Provide the (x, y) coordinate of the cell's center where the given text is located.  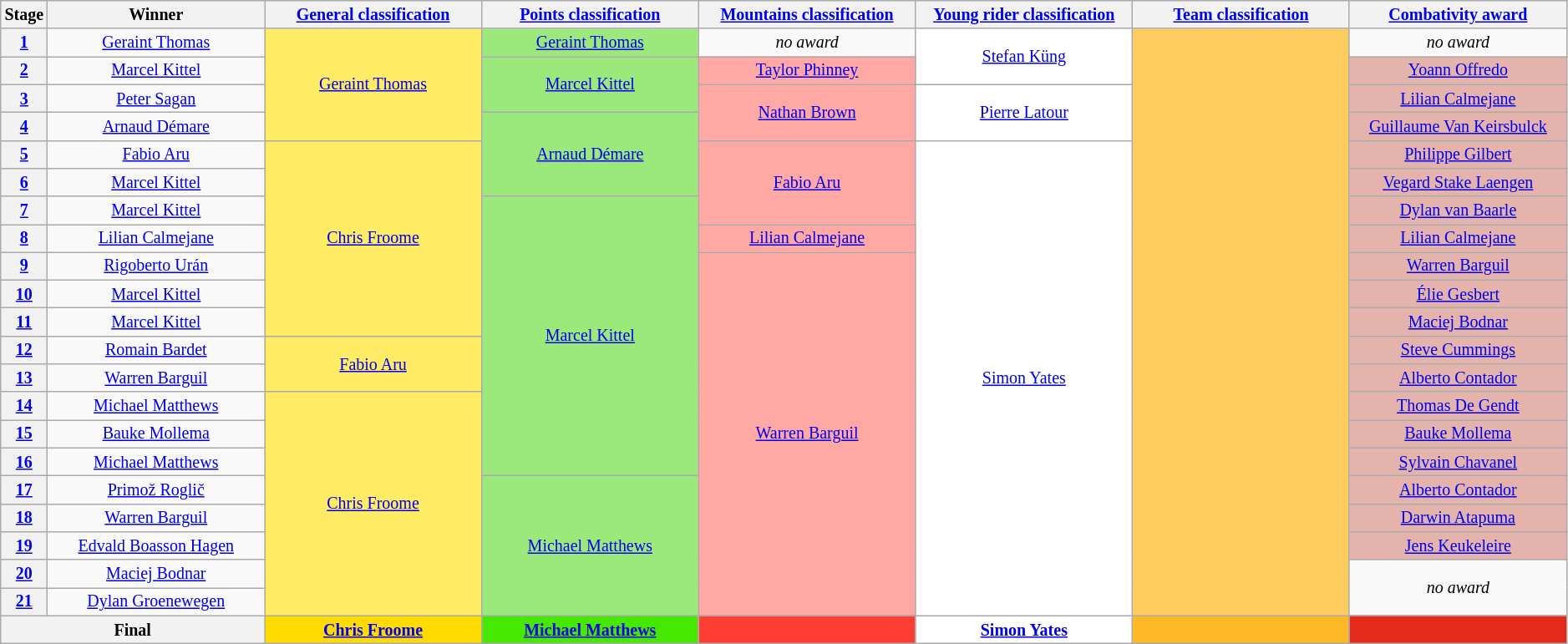
Dylan Groenewegen (156, 601)
Rigoberto Urán (156, 266)
Romain Bardet (156, 351)
14 (24, 406)
Mountains classification (807, 15)
7 (24, 210)
Steve Cummings (1458, 351)
8 (24, 239)
2 (24, 70)
12 (24, 351)
4 (24, 127)
Darwin Atapuma (1458, 518)
Stage (24, 15)
Team classification (1241, 15)
15 (24, 434)
5 (24, 154)
Edvald Boasson Hagen (156, 546)
19 (24, 546)
11 (24, 322)
Winner (156, 15)
Dylan van Baarle (1458, 210)
Jens Keukeleire (1458, 546)
Élie Gesbert (1458, 294)
Guillaume Van Keirsbulck (1458, 127)
Thomas De Gendt (1458, 406)
20 (24, 573)
1 (24, 43)
Taylor Phinney (807, 70)
Nathan Brown (807, 112)
Sylvain Chavanel (1458, 463)
16 (24, 463)
Young rider classification (1024, 15)
Primož Roglič (156, 489)
Combativity award (1458, 15)
Philippe Gilbert (1458, 154)
Points classification (590, 15)
18 (24, 518)
Vegard Stake Laengen (1458, 182)
Yoann Offredo (1458, 70)
9 (24, 266)
13 (24, 378)
3 (24, 99)
Final (133, 630)
17 (24, 489)
Pierre Latour (1024, 112)
21 (24, 601)
General classification (373, 15)
Peter Sagan (156, 99)
Stefan Küng (1024, 57)
10 (24, 294)
6 (24, 182)
